Pinpoint the cell where the given text exists, returning its [X, Y] midpoint coordinate. 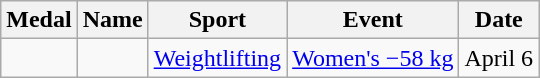
Weightlifting [217, 58]
Medal [39, 20]
Women's −58 kg [373, 58]
Name [112, 20]
Date [499, 20]
Sport [217, 20]
April 6 [499, 58]
Event [373, 20]
